Output the (X, Y) coordinate of the center of the cell containing the given text.  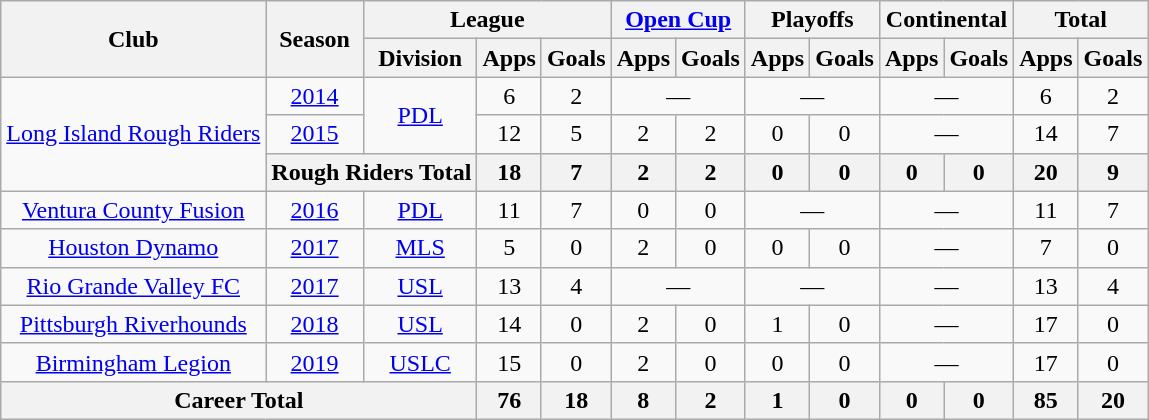
Houston Dynamo (134, 248)
2014 (315, 96)
Total (1081, 20)
12 (509, 134)
Continental (946, 20)
2019 (315, 362)
USLC (420, 362)
Rio Grande Valley FC (134, 286)
Season (315, 39)
85 (1046, 400)
MLS (420, 248)
Career Total (239, 400)
Birmingham Legion (134, 362)
Rough Riders Total (372, 172)
Open Cup (678, 20)
League (487, 20)
15 (509, 362)
Playoffs (812, 20)
Division (420, 58)
2015 (315, 134)
76 (509, 400)
Club (134, 39)
2018 (315, 324)
2016 (315, 210)
Ventura County Fusion (134, 210)
8 (643, 400)
Pittsburgh Riverhounds (134, 324)
Long Island Rough Riders (134, 134)
9 (1113, 172)
